Scan for the cell matching the given text and deliver its [x, y] coordinate at center. 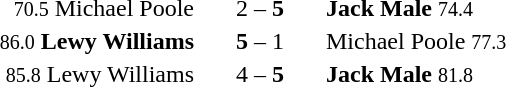
5 – 1 [260, 41]
